Detect which cell encompasses the target text, then output its (X, Y) center coordinate. 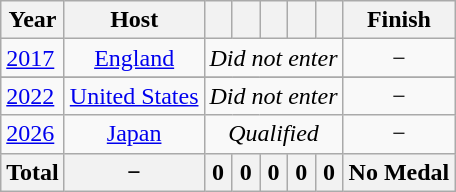
Year (33, 20)
Finish (399, 20)
2022 (33, 96)
2017 (33, 58)
Host (134, 20)
Qualified (274, 134)
2026 (33, 134)
Total (33, 172)
England (134, 58)
No Medal (399, 172)
Japan (134, 134)
United States (134, 96)
